Determine the [x, y] coordinate at the center of the cell enclosing the given text.  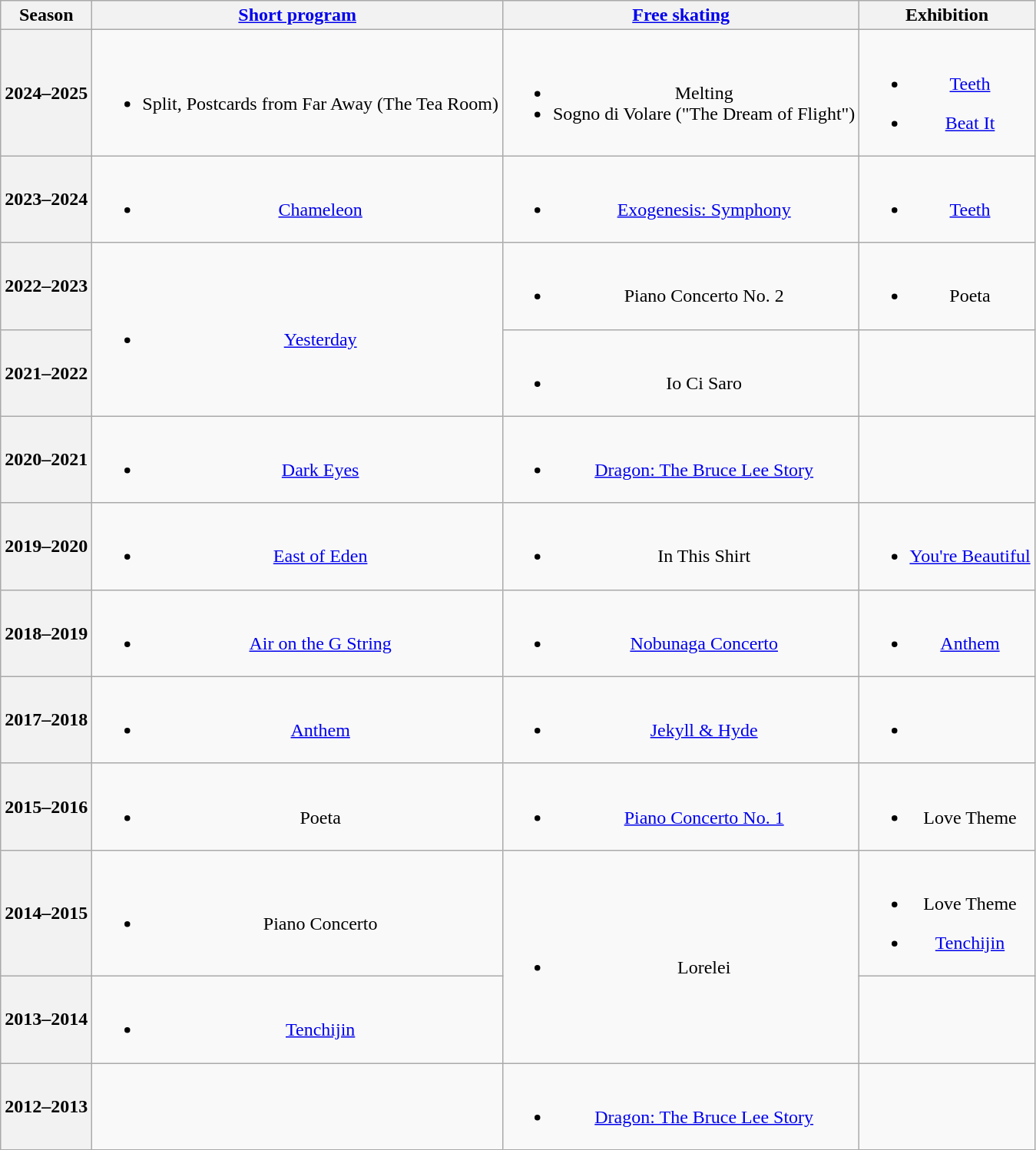
2019–2020 [46, 547]
Chameleon [298, 200]
Dark Eyes [298, 459]
You're Beautiful [947, 547]
Piano Concerto [298, 913]
Exogenesis: Symphony [680, 200]
2023–2024 [46, 200]
2018–2019 [46, 633]
Short program [298, 15]
Nobunaga Concerto [680, 633]
2013–2014 [46, 1019]
Piano Concerto No. 2 [680, 286]
Piano Concerto No. 1 [680, 806]
Teeth Beat It [947, 93]
In This Shirt [680, 547]
2015–2016 [46, 806]
2021–2022 [46, 373]
East of Eden [298, 547]
2022–2023 [46, 286]
Love Theme Tenchijin [947, 913]
Air on the G String [298, 633]
2024–2025 [46, 93]
Season [46, 15]
Tenchijin [298, 1019]
Yesterday [298, 329]
2020–2021 [46, 459]
Split, Postcards from Far Away (The Tea Room) [298, 93]
Jekyll & Hyde [680, 720]
Love Theme [947, 806]
Melting Sogno di Volare ("The Dream of Flight") [680, 93]
Free skating [680, 15]
Lorelei [680, 957]
Io Ci Saro [680, 373]
2014–2015 [46, 913]
Teeth [947, 200]
Exhibition [947, 15]
2012–2013 [46, 1105]
2017–2018 [46, 720]
